Extract the (x, y) coordinate from the center of the cell holding the provided text.  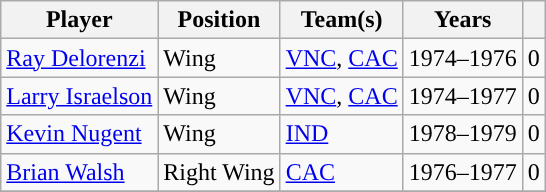
Player (80, 20)
1978–1979 (462, 134)
IND (342, 134)
Kevin Nugent (80, 134)
Brian Walsh (80, 172)
Ray Delorenzi (80, 58)
Team(s) (342, 20)
Years (462, 20)
1974–1976 (462, 58)
1974–1977 (462, 96)
CAC (342, 172)
1976–1977 (462, 172)
Larry Israelson (80, 96)
Position (219, 20)
Right Wing (219, 172)
